Pinpoint the cell where the given text exists, returning its [X, Y] midpoint coordinate. 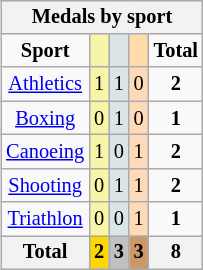
Canoeing [45, 152]
Shooting [45, 185]
Medals by sport [102, 17]
Sport [45, 51]
Boxing [45, 118]
Athletics [45, 84]
8 [176, 253]
Triathlon [45, 219]
